Locate the cell with the specified text and output its [X, Y] center coordinate. 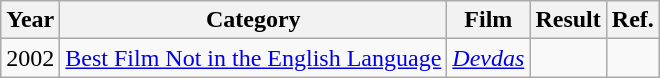
Category [254, 20]
Devdas [488, 58]
Year [30, 20]
2002 [30, 58]
Result [568, 20]
Film [488, 20]
Ref. [632, 20]
Best Film Not in the English Language [254, 58]
